Detect which cell encompasses the target text, then output its (x, y) center coordinate. 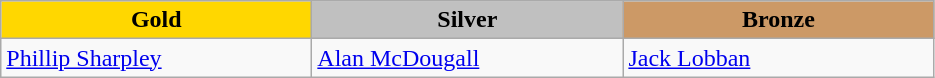
Gold (156, 20)
Phillip Sharpley (156, 58)
Alan McDougall (468, 58)
Silver (468, 20)
Jack Lobban (778, 58)
Bronze (778, 20)
